Return the [X, Y] coordinate for the center point of the cell that contains the specified text.  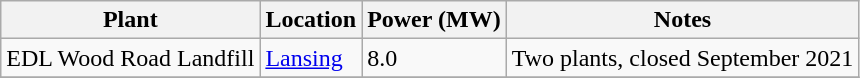
Lansing [311, 58]
Notes [682, 20]
EDL Wood Road Landfill [130, 58]
Location [311, 20]
8.0 [434, 58]
Power (MW) [434, 20]
Plant [130, 20]
Two plants, closed September 2021 [682, 58]
